Search for the cell housing the specified text and yield its (x, y) center coordinate. 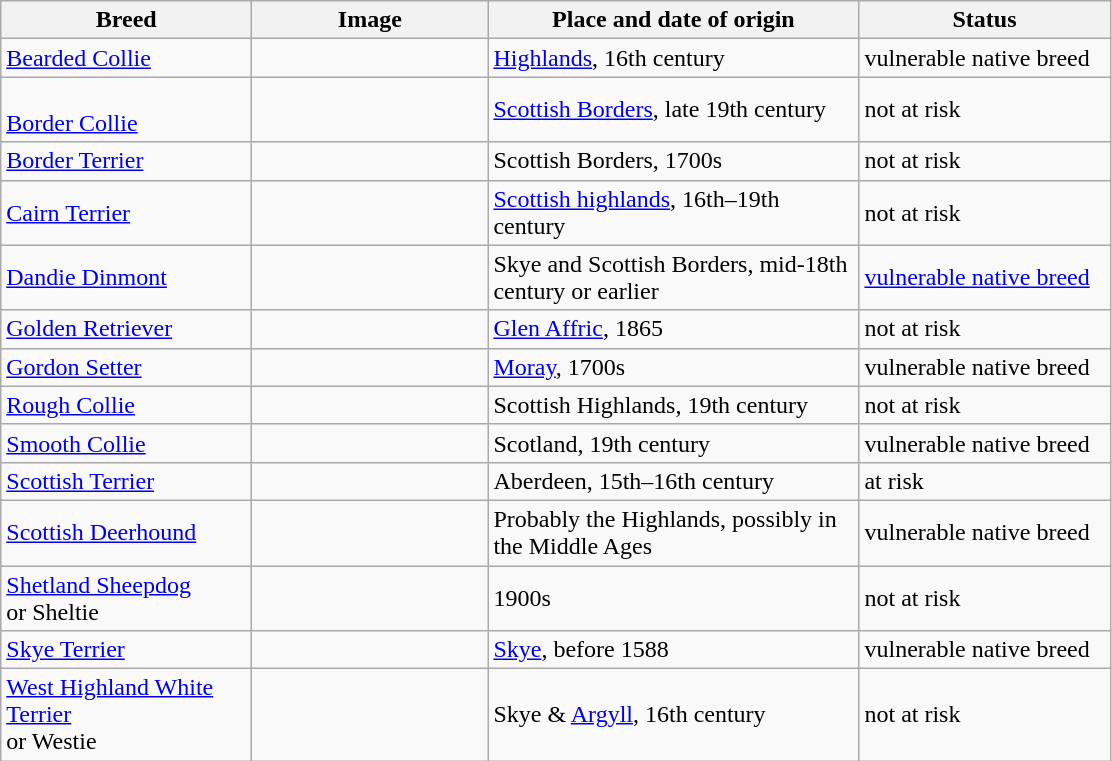
Bearded Collie (126, 58)
Scottish Highlands, 19th century (674, 405)
Scottish Borders, 1700s (674, 161)
Scottish Terrier (126, 481)
Border Collie (126, 110)
Gordon Setter (126, 367)
Image (370, 20)
Skye Terrier (126, 650)
Skye and Scottish Borders, mid-18th century or earlier (674, 278)
Probably the Highlands, possibly in the Middle Ages (674, 532)
Skye & Argyll, 16th century (674, 715)
at risk (984, 481)
Moray, 1700s (674, 367)
Scottish Deerhound (126, 532)
1900s (674, 598)
Scottish highlands, 16th–19th century (674, 212)
Status (984, 20)
Golden Retriever (126, 329)
Aberdeen, 15th–16th century (674, 481)
Place and date of origin (674, 20)
Scotland, 19th century (674, 443)
Skye, before 1588 (674, 650)
Cairn Terrier (126, 212)
Shetland Sheepdogor Sheltie (126, 598)
Scottish Borders, late 19th century (674, 110)
Glen Affric, 1865 (674, 329)
Smooth Collie (126, 443)
Rough Collie (126, 405)
Dandie Dinmont (126, 278)
West Highland White Terrieror Westie (126, 715)
Breed (126, 20)
Highlands, 16th century (674, 58)
Border Terrier (126, 161)
